For the text-containing cell, return its midpoint in (x, y) coordinate format. 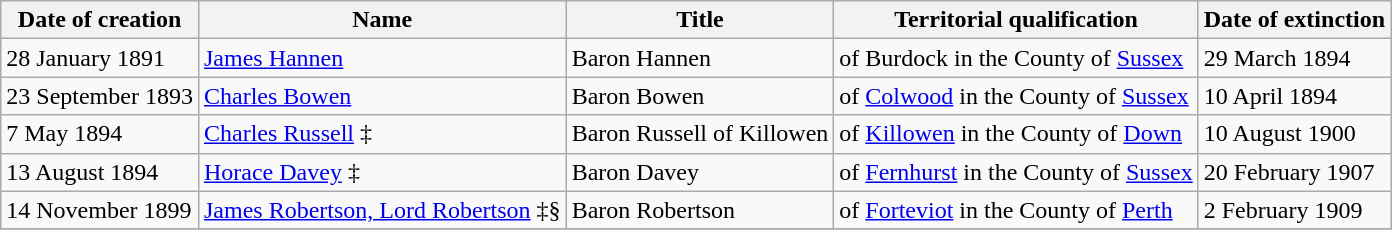
29 March 1894 (1294, 58)
of Burdock in the County of Sussex (1016, 58)
10 April 1894 (1294, 96)
of Killowen in the County of Down (1016, 134)
23 September 1893 (100, 96)
14 November 1899 (100, 210)
7 May 1894 (100, 134)
2 February 1909 (1294, 210)
Name (382, 20)
Baron Robertson (700, 210)
Baron Bowen (700, 96)
Charles Russell ‡ (382, 134)
10 August 1900 (1294, 134)
Baron Russell of Killowen (700, 134)
Date of creation (100, 20)
James Hannen (382, 58)
Baron Davey (700, 172)
Date of extinction (1294, 20)
Territorial qualification (1016, 20)
13 August 1894 (100, 172)
of Forteviot in the County of Perth (1016, 210)
of Colwood in the County of Sussex (1016, 96)
Title (700, 20)
Baron Hannen (700, 58)
Horace Davey ‡ (382, 172)
28 January 1891 (100, 58)
Charles Bowen (382, 96)
20 February 1907 (1294, 172)
James Robertson, Lord Robertson ‡§ (382, 210)
of Fernhurst in the County of Sussex (1016, 172)
